For the text-containing cell, return its midpoint in [x, y] coordinate format. 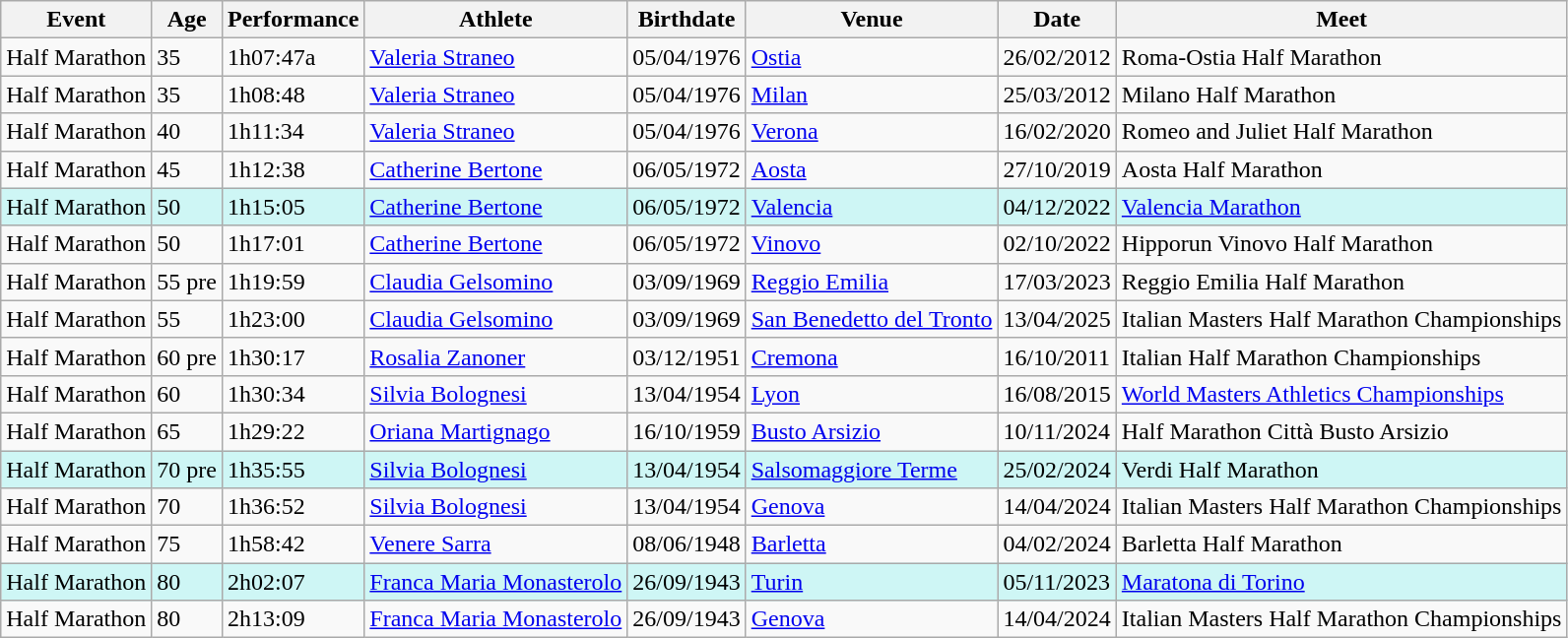
Event [77, 20]
75 [187, 544]
Venue [872, 20]
1h30:34 [293, 394]
Salsomaggiore Terme [872, 470]
1h58:42 [293, 544]
08/06/1948 [686, 544]
2h13:09 [293, 619]
1h07:47a [293, 57]
Milano Half Marathon [1341, 95]
55 pre [187, 282]
Half Marathon Città Busto Arsizio [1341, 431]
Performance [293, 20]
45 [187, 169]
Rosalia Zanoner [496, 356]
Athlete [496, 20]
40 [187, 132]
Italian Half Marathon Championships [1341, 356]
Milan [872, 95]
Lyon [872, 394]
Vinovo [872, 244]
Busto Arsizio [872, 431]
Verdi Half Marathon [1341, 470]
05/11/2023 [1057, 582]
World Masters Athletics Championships [1341, 394]
Meet [1341, 20]
17/03/2023 [1057, 282]
13/04/2025 [1057, 319]
60 [187, 394]
Age [187, 20]
Maratona di Torino [1341, 582]
1h19:59 [293, 282]
Barletta [872, 544]
25/02/2024 [1057, 470]
1h17:01 [293, 244]
Romeo and Juliet Half Marathon [1341, 132]
Roma-Ostia Half Marathon [1341, 57]
16/08/2015 [1057, 394]
Barletta Half Marathon [1341, 544]
60 pre [187, 356]
Valencia [872, 207]
1h12:38 [293, 169]
04/12/2022 [1057, 207]
70 [187, 507]
1h15:05 [293, 207]
Aosta [872, 169]
2h02:07 [293, 582]
1h36:52 [293, 507]
Verona [872, 132]
27/10/2019 [1057, 169]
16/02/2020 [1057, 132]
Date [1057, 20]
16/10/1959 [686, 431]
1h29:22 [293, 431]
25/03/2012 [1057, 95]
Reggio Emilia [872, 282]
Oriana Martignago [496, 431]
70 pre [187, 470]
1h08:48 [293, 95]
65 [187, 431]
26/02/2012 [1057, 57]
Cremona [872, 356]
Birthdate [686, 20]
1h11:34 [293, 132]
02/10/2022 [1057, 244]
16/10/2011 [1057, 356]
San Benedetto del Tronto [872, 319]
Venere Sarra [496, 544]
1h23:00 [293, 319]
Hipporun Vinovo Half Marathon [1341, 244]
Turin [872, 582]
Reggio Emilia Half Marathon [1341, 282]
55 [187, 319]
Valencia Marathon [1341, 207]
Aosta Half Marathon [1341, 169]
04/02/2024 [1057, 544]
1h30:17 [293, 356]
03/12/1951 [686, 356]
10/11/2024 [1057, 431]
Ostia [872, 57]
1h35:55 [293, 470]
